Find where the given text appears and provide that cell's center as [x, y] coordinate. 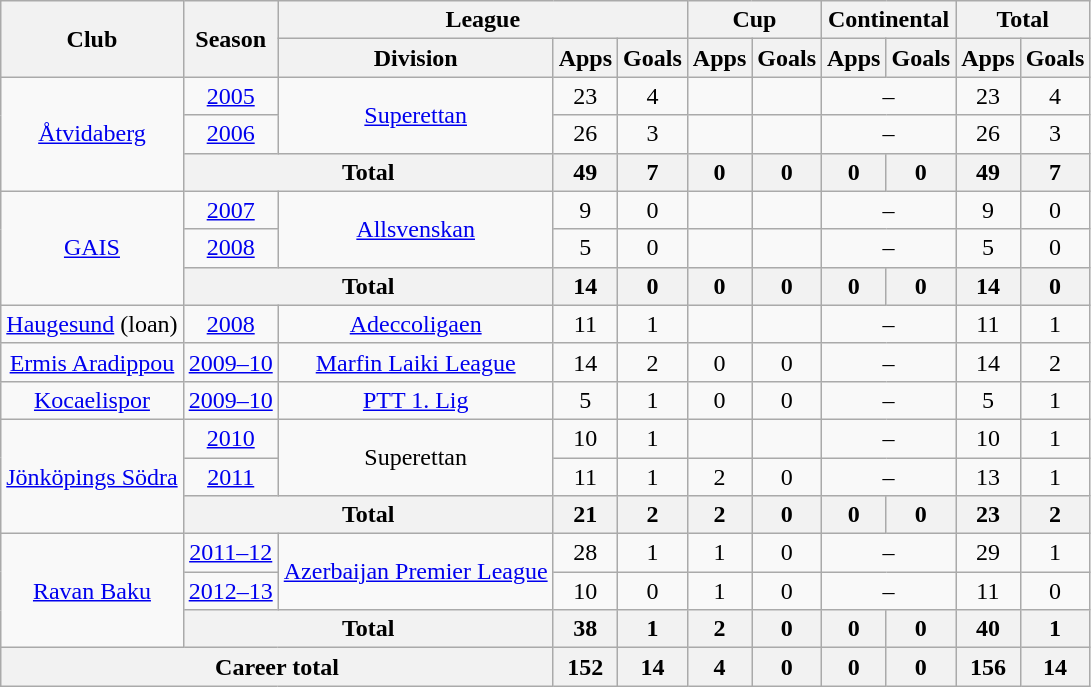
2011–12 [230, 553]
2010 [230, 438]
Adeccoligaen [416, 324]
PTT 1. Lig [416, 400]
Continental [889, 20]
Season [230, 39]
38 [585, 629]
Åtvidaberg [92, 134]
Ravan Baku [92, 591]
2006 [230, 134]
Azerbaijan Premier League [416, 572]
Kocaelispor [92, 400]
40 [988, 629]
2007 [230, 210]
Cup [754, 20]
Allsvenskan [416, 229]
Ermis Aradippou [92, 362]
28 [585, 553]
21 [585, 515]
Marfin Laiki League [416, 362]
2011 [230, 477]
Haugesund (loan) [92, 324]
League [482, 20]
2005 [230, 96]
2012–13 [230, 591]
152 [585, 667]
GAIS [92, 248]
156 [988, 667]
Division [416, 58]
Career total [277, 667]
Jönköpings Södra [92, 476]
13 [988, 477]
Club [92, 39]
29 [988, 553]
